Provide the [X, Y] coordinate of the cell's center where the given text is located.  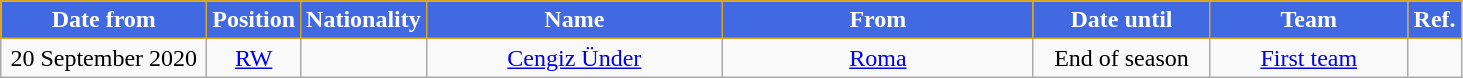
Roma [878, 58]
Date from [104, 20]
RW [254, 58]
Cengiz Ünder [574, 58]
Name [574, 20]
Ref. [1434, 20]
Nationality [364, 20]
Position [254, 20]
End of season [1121, 58]
From [878, 20]
Date until [1121, 20]
First team [1308, 58]
Team [1308, 20]
20 September 2020 [104, 58]
